Return (X, Y) of the center of cell containing provided text 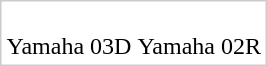
Yamaha 02R (200, 32)
Yamaha 03D (69, 32)
